Locate the cell with the specified text and output its [x, y] center coordinate. 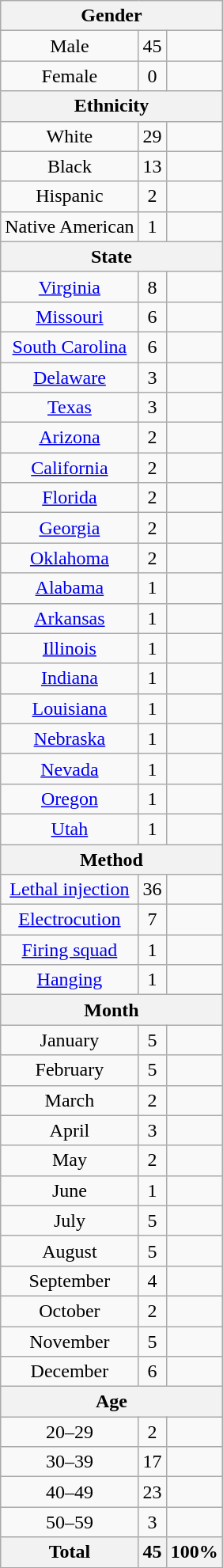
Native American [70, 226]
Louisiana [70, 708]
Hispanic [70, 196]
36 [152, 890]
State [111, 256]
29 [152, 136]
November [70, 1342]
Firing squad [70, 950]
May [70, 1160]
June [70, 1190]
October [70, 1311]
January [70, 1040]
Illinois [70, 648]
Oklahoma [70, 558]
Arkansas [70, 618]
Gender [111, 16]
Lethal injection [70, 890]
December [70, 1372]
40–49 [70, 1492]
Method [111, 859]
7 [152, 920]
Hanging [70, 980]
February [70, 1070]
Florida [70, 498]
20–29 [70, 1432]
Male [70, 46]
Utah [70, 829]
4 [152, 1281]
0 [152, 76]
April [70, 1130]
Electrocution [70, 920]
Georgia [70, 528]
July [70, 1221]
California [70, 468]
Arizona [70, 438]
Age [111, 1402]
Female [70, 76]
100% [195, 1552]
8 [152, 287]
17 [152, 1462]
South Carolina [70, 347]
13 [152, 166]
Indiana [70, 678]
Missouri [70, 317]
23 [152, 1492]
Nevada [70, 769]
Nebraska [70, 738]
Oregon [70, 799]
White [70, 136]
Total [70, 1552]
Month [111, 1010]
Texas [70, 408]
30–39 [70, 1462]
March [70, 1100]
Alabama [70, 588]
Delaware [70, 378]
Ethnicity [111, 106]
Black [70, 166]
August [70, 1251]
50–59 [70, 1522]
September [70, 1281]
Virginia [70, 287]
